Detect which cell encompasses the target text, then output its [X, Y] center coordinate. 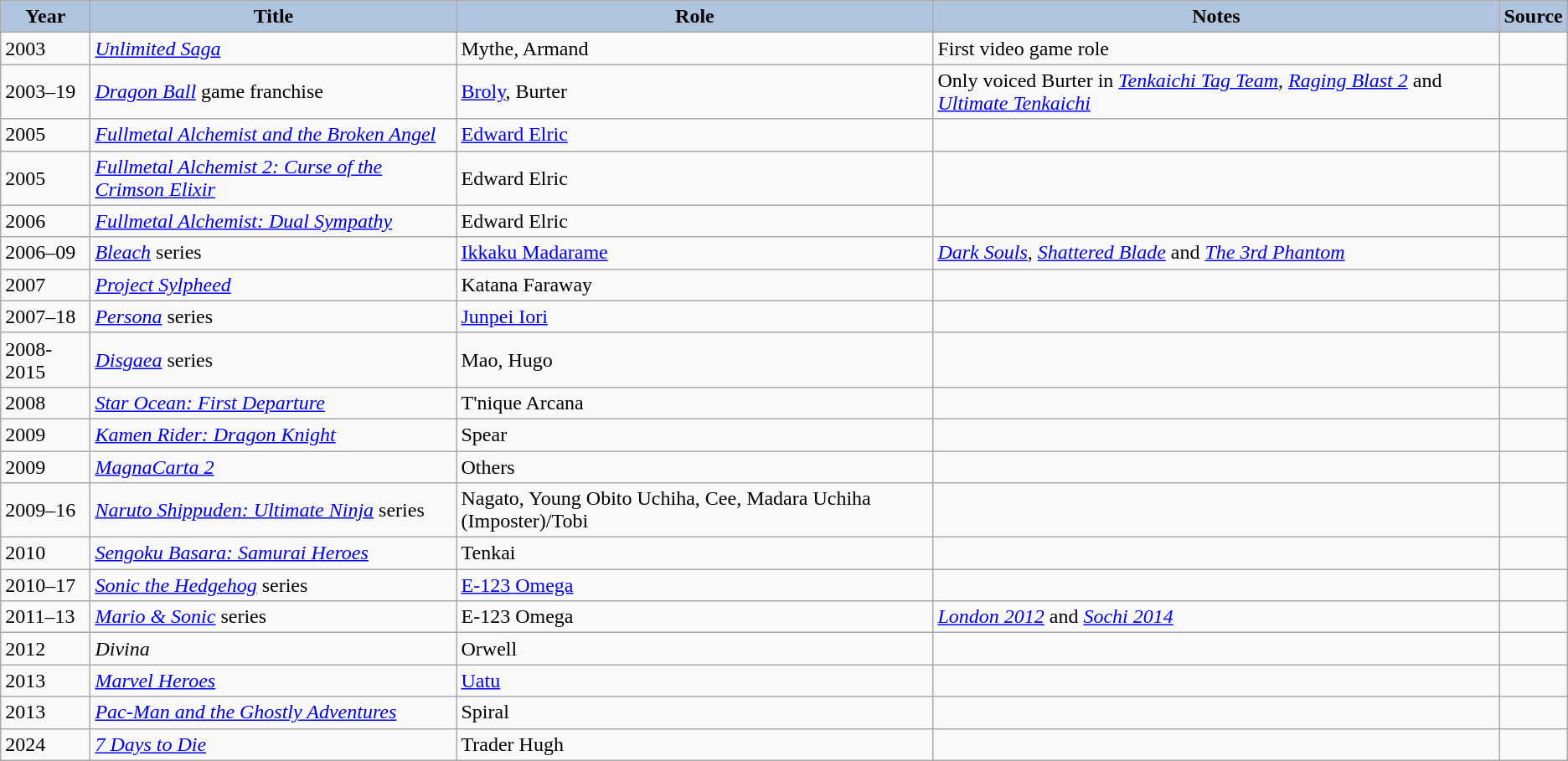
2006 [45, 221]
Dark Souls, Shattered Blade and The 3rd Phantom [1216, 253]
Nagato, Young Obito Uchiha, Cee, Madara Uchiha (Imposter)/Tobi [695, 511]
Disgaea series [273, 360]
Title [273, 17]
Persona series [273, 316]
Mao, Hugo [695, 360]
Tenkai [695, 553]
2008-2015 [45, 360]
Sonic the Hedgehog series [273, 585]
2011–13 [45, 617]
Broly, Burter [695, 92]
Spear [695, 434]
Naruto Shippuden: Ultimate Ninja series [273, 511]
Kamen Rider: Dragon Knight [273, 434]
Junpei Iori [695, 316]
Trader Hugh [695, 744]
Mythe, Armand [695, 49]
Unlimited Saga [273, 49]
2009–16 [45, 511]
Role [695, 17]
Uatu [695, 681]
2024 [45, 744]
Project Sylpheed [273, 285]
Fullmetal Alchemist 2: Curse of the Crimson Elixir [273, 177]
2008 [45, 403]
Source [1533, 17]
2007–18 [45, 316]
Spiral [695, 712]
T'nique Arcana [695, 403]
2003 [45, 49]
2010 [45, 553]
Marvel Heroes [273, 681]
Notes [1216, 17]
2007 [45, 285]
Mario & Sonic series [273, 617]
2010–17 [45, 585]
Dragon Ball game franchise [273, 92]
2003–19 [45, 92]
Only voiced Burter in Tenkaichi Tag Team, Raging Blast 2 and Ultimate Tenkaichi [1216, 92]
2006–09 [45, 253]
Pac-Man and the Ghostly Adventures [273, 712]
Ikkaku Madarame [695, 253]
Others [695, 466]
London 2012 and Sochi 2014 [1216, 617]
Orwell [695, 649]
7 Days to Die [273, 744]
Fullmetal Alchemist and the Broken Angel [273, 135]
Star Ocean: First Departure [273, 403]
Sengoku Basara: Samurai Heroes [273, 553]
2012 [45, 649]
Divina [273, 649]
Bleach series [273, 253]
Katana Faraway [695, 285]
First video game role [1216, 49]
MagnaCarta 2 [273, 466]
Fullmetal Alchemist: Dual Sympathy [273, 221]
Year [45, 17]
